Locate the cell with the specified text and output its [X, Y] center coordinate. 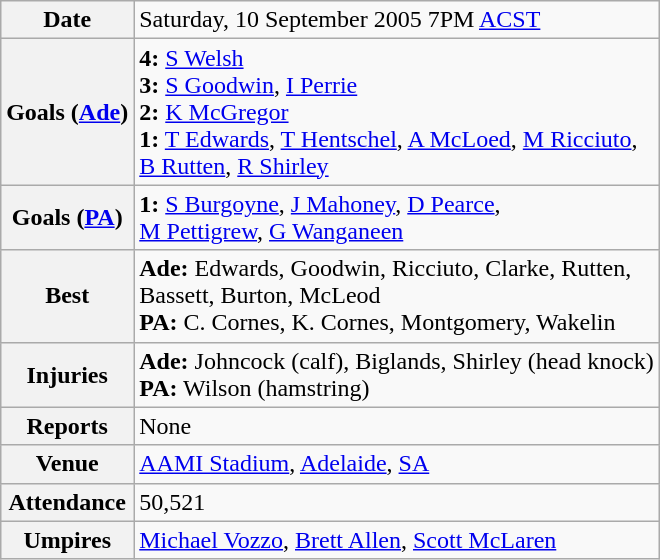
Injuries [68, 374]
Attendance [68, 502]
Venue [68, 464]
1: S Burgoyne, J Mahoney, D Pearce,M Pettigrew, G Wanganeen [397, 218]
Goals (Ade) [68, 112]
Goals (PA) [68, 218]
Saturday, 10 September 2005 7PM ACST [397, 20]
Ade: Edwards, Goodwin, Ricciuto, Clarke, Rutten,Bassett, Burton, McLeodPA: C. Cornes, K. Cornes, Montgomery, Wakelin [397, 296]
Ade: Johncock (calf), Biglands, Shirley (head knock)PA: Wilson (hamstring) [397, 374]
None [397, 426]
Date [68, 20]
4: S Welsh3: S Goodwin, I Perrie2: K McGregor1: T Edwards, T Hentschel, A McLoed, M Ricciuto,B Rutten, R Shirley [397, 112]
50,521 [397, 502]
Umpires [68, 540]
Best [68, 296]
AAMI Stadium, Adelaide, SA [397, 464]
Reports [68, 426]
Michael Vozzo, Brett Allen, Scott McLaren [397, 540]
